Determine the [x, y] coordinate at the center of the cell enclosing the given text.  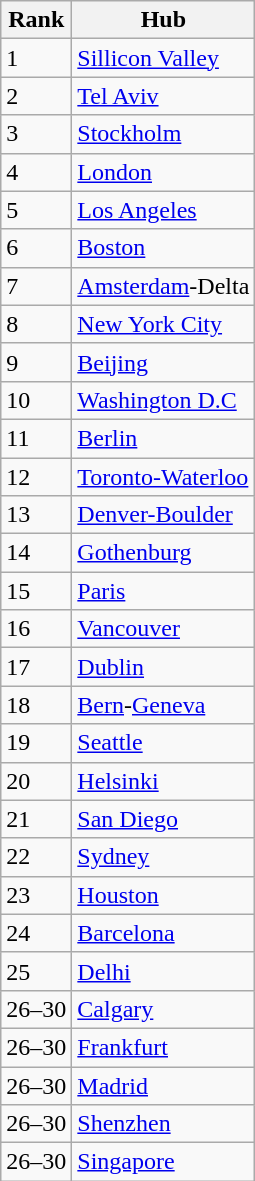
14 [36, 553]
21 [36, 819]
San Diego [164, 819]
1 [36, 58]
Toronto-Waterloo [164, 477]
15 [36, 591]
Houston [164, 895]
16 [36, 629]
10 [36, 400]
3 [36, 134]
Boston [164, 248]
7 [36, 286]
Gothenburg [164, 553]
Tel Aviv [164, 96]
20 [36, 781]
11 [36, 438]
Amsterdam-Delta [164, 286]
Delhi [164, 971]
Barcelona [164, 933]
13 [36, 515]
Sydney [164, 857]
9 [36, 362]
8 [36, 324]
6 [36, 248]
17 [36, 667]
4 [36, 172]
Shenzhen [164, 1124]
19 [36, 743]
Paris [164, 591]
24 [36, 933]
Berlin [164, 438]
Hub [164, 20]
Helsinki [164, 781]
Frankfurt [164, 1047]
Denver-Boulder [164, 515]
Bern-Geneva [164, 705]
Seattle [164, 743]
2 [36, 96]
Dublin [164, 667]
12 [36, 477]
Calgary [164, 1009]
London [164, 172]
18 [36, 705]
23 [36, 895]
5 [36, 210]
22 [36, 857]
Sillicon Valley [164, 58]
Vancouver [164, 629]
Rank [36, 20]
25 [36, 971]
Los Angeles [164, 210]
Madrid [164, 1085]
Stockholm [164, 134]
New York City [164, 324]
Washington D.C [164, 400]
Singapore [164, 1162]
Beijing [164, 362]
